Capture the cell that displays the provided text and extract its [x, y] central coordinate. 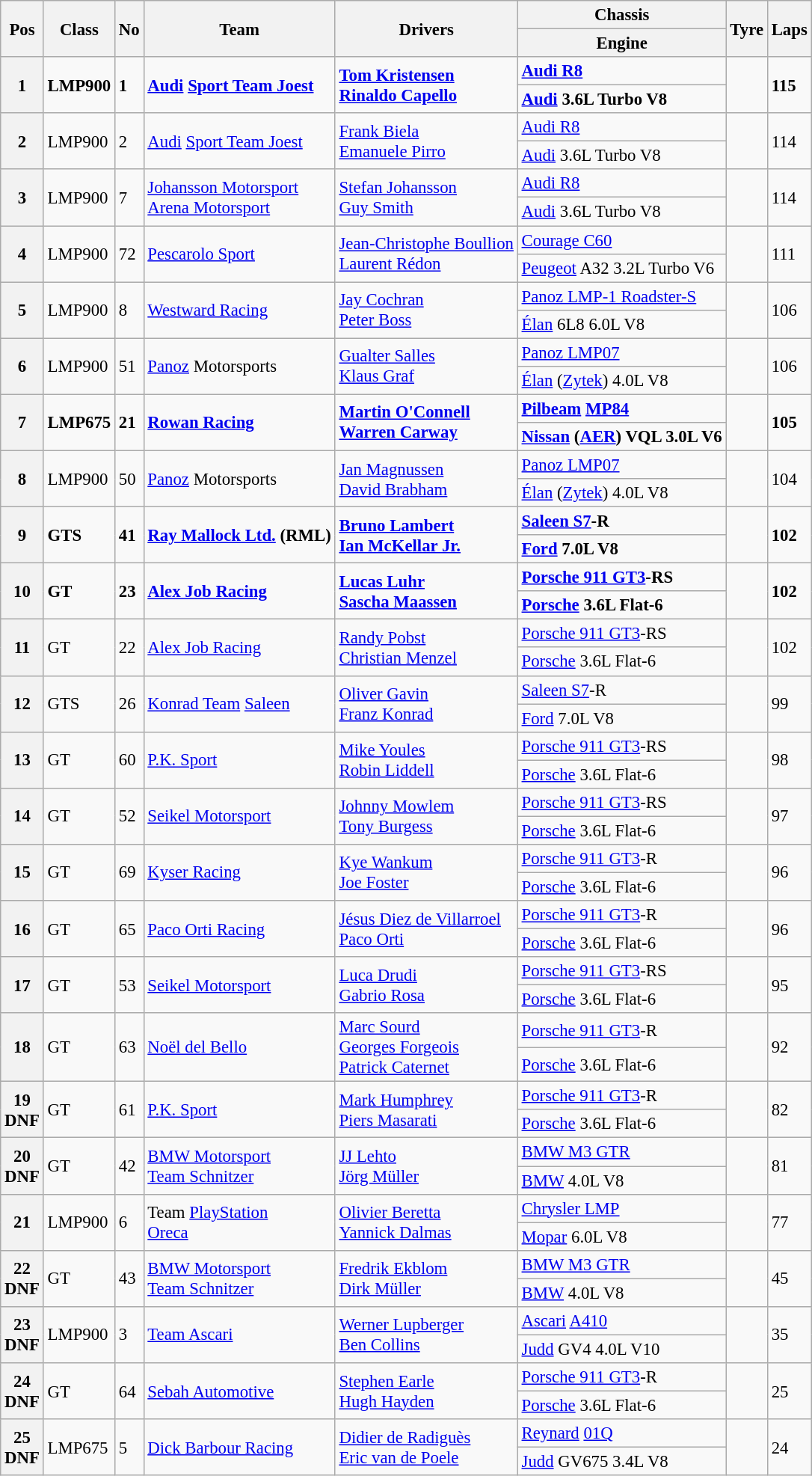
Class [79, 28]
115 [790, 85]
Jésus Diez de Villarroel Paco Orti [426, 929]
26 [129, 703]
13 [22, 760]
104 [790, 479]
53 [129, 984]
Judd GV675 3.4L V8 [622, 1462]
18 [22, 1047]
Noël del Bello [239, 1047]
Fredrik Ekblom Dirk Müller [426, 1278]
63 [129, 1047]
45 [790, 1278]
Werner Lupberger Ben Collins [426, 1335]
11 [22, 648]
Kyser Racing [239, 872]
72 [129, 254]
Didier de Radiguès Eric van de Poele [426, 1447]
Olivier Beretta Yannick Dalmas [426, 1222]
16 [22, 929]
Jean-Christophe Boullion Laurent Rédon [426, 254]
Sebah Automotive [239, 1391]
Team [239, 28]
Judd GV4 4.0L V10 [622, 1349]
Engine [622, 43]
23 [129, 591]
99 [790, 703]
24DNF [22, 1391]
24 [790, 1447]
50 [129, 479]
Pescarolo Sport [239, 254]
Laps [790, 28]
61 [129, 1110]
9 [22, 536]
Panoz LMP-1 Roadster-S [622, 296]
Reynard 01Q [622, 1433]
Jay Cochran Peter Boss [426, 310]
43 [129, 1278]
Tyre [746, 28]
No [129, 28]
Rowan Racing [239, 422]
Pilbeam MP84 [622, 408]
Frank Biela Emanuele Pirro [426, 141]
81 [790, 1166]
Chrysler LMP [622, 1208]
10 [22, 591]
JJ Lehto Jörg Müller [426, 1166]
Luca Drudi Gabrio Rosa [426, 984]
Johansson Motorsport Arena Motorsport [239, 197]
Konrad Team Saleen [239, 703]
19DNF [22, 1110]
35 [790, 1335]
Mopar 6.0L V8 [622, 1237]
14 [22, 817]
92 [790, 1047]
Stefan Johansson Guy Smith [426, 197]
77 [790, 1222]
98 [790, 760]
Nissan (AER) VQL 3.0L V6 [622, 437]
52 [129, 817]
Dick Barbour Racing [239, 1447]
Élan 6L8 6.0L V8 [622, 324]
Kye Wankum Joe Foster [426, 872]
111 [790, 254]
82 [790, 1110]
Martin O'Connell Warren Carway [426, 422]
Oliver Gavin Franz Konrad [426, 703]
69 [129, 872]
Team Ascari [239, 1335]
Jan Magnussen David Brabham [426, 479]
65 [129, 929]
Lucas Luhr Sascha Maassen [426, 591]
20DNF [22, 1166]
Tom Kristensen Rinaldo Capello [426, 85]
22 [129, 648]
Courage C60 [622, 240]
Gualter Salles Klaus Graf [426, 367]
60 [129, 760]
Chassis [622, 15]
Marc Sourd Georges Forgeois Patrick Caternet [426, 1047]
4 [22, 254]
Team PlayStation Oreca [239, 1222]
25DNF [22, 1447]
23DNF [22, 1335]
41 [129, 536]
22DNF [22, 1278]
15 [22, 872]
Ray Mallock Ltd. (RML) [239, 536]
95 [790, 984]
Stephen Earle Hugh Hayden [426, 1391]
Mike Youles Robin Liddell [426, 760]
17 [22, 984]
64 [129, 1391]
25 [790, 1391]
Paco Orti Racing [239, 929]
Johnny Mowlem Tony Burgess [426, 817]
105 [790, 422]
12 [22, 703]
Bruno Lambert Ian McKellar Jr. [426, 536]
Drivers [426, 28]
51 [129, 367]
Westward Racing [239, 310]
97 [790, 817]
Pos [22, 28]
42 [129, 1166]
Randy Pobst Christian Menzel [426, 648]
Ascari A410 [622, 1321]
Mark Humphrey Piers Masarati [426, 1110]
Peugeot A32 3.2L Turbo V6 [622, 268]
